For the text-containing cell, return its midpoint in [X, Y] coordinate format. 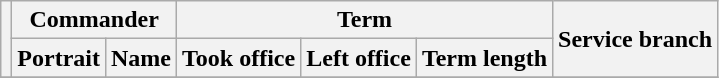
Term [365, 20]
Portrait [59, 58]
Term length [484, 58]
Service branch [636, 39]
Name [140, 58]
Commander [94, 20]
Left office [359, 58]
Took office [239, 58]
